From the cell containing the given text, extract its center point as (x, y) coordinate. 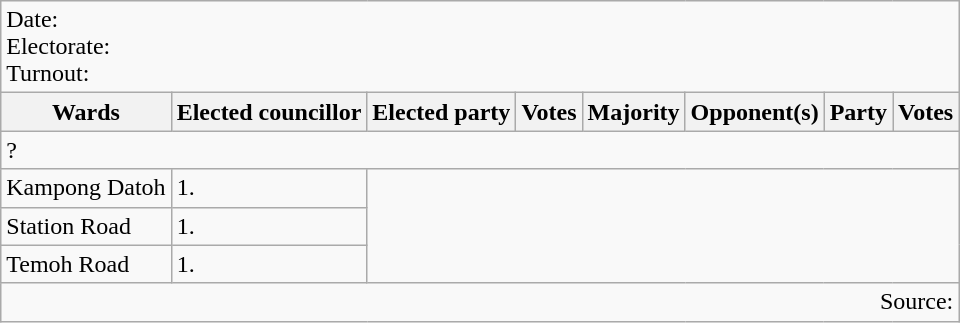
Date: Electorate: Turnout: (480, 47)
? (480, 150)
Elected councillor (269, 112)
Majority (634, 112)
Wards (86, 112)
Opponent(s) (754, 112)
Kampong Datoh (86, 188)
Source: (480, 302)
Elected party (442, 112)
Station Road (86, 226)
Party (858, 112)
Temoh Road (86, 264)
